From the cell containing the given text, extract its center point as (x, y) coordinate. 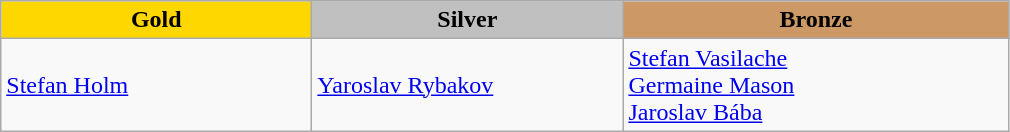
Silver (468, 20)
Stefan Holm (156, 85)
Yaroslav Rybakov (468, 85)
Gold (156, 20)
Bronze (816, 20)
Stefan Vasilache Germaine Mason Jaroslav Bába (816, 85)
